Search for the cell housing the specified text and yield its (x, y) center coordinate. 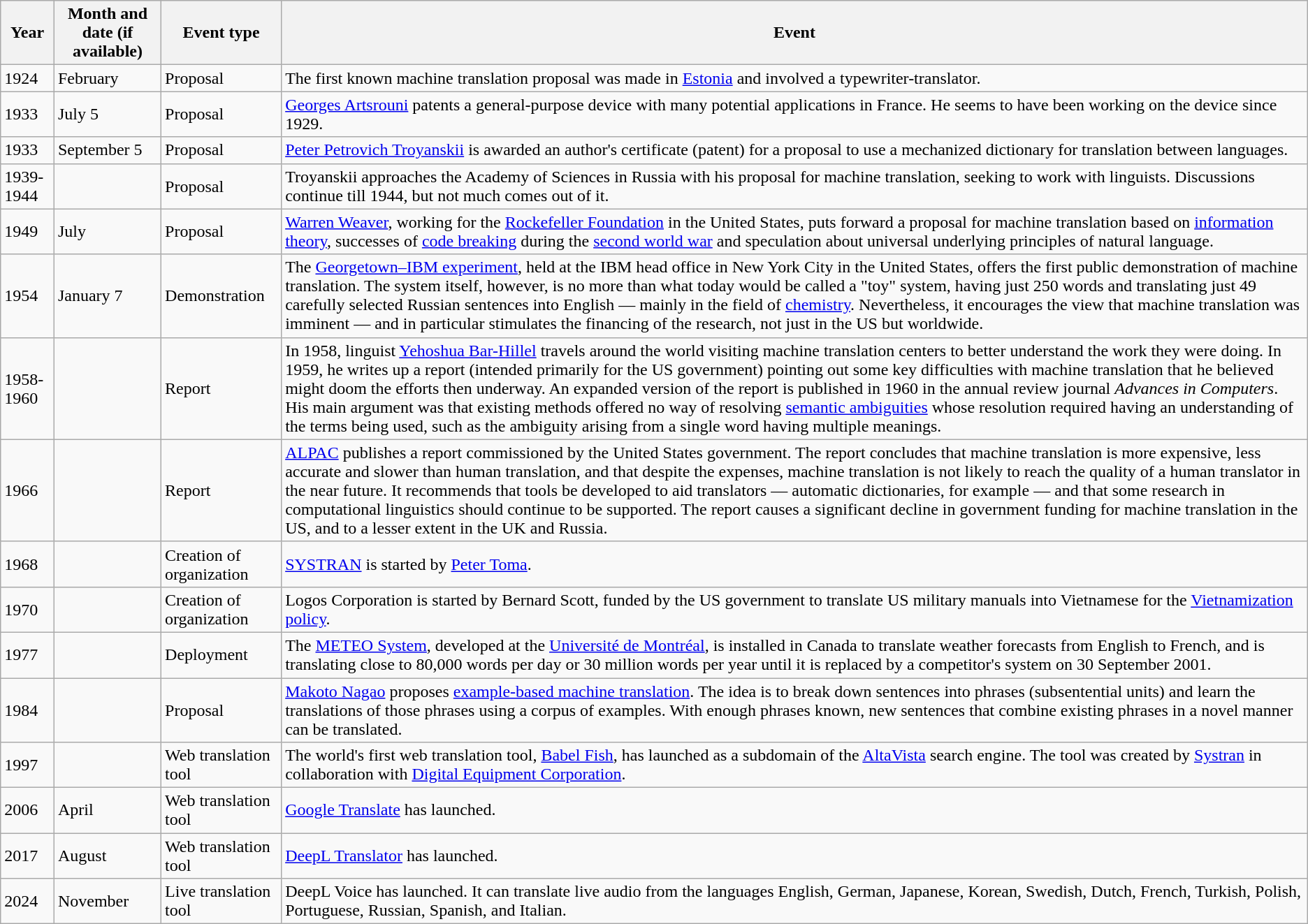
2006 (28, 810)
Demonstration (221, 296)
November (108, 901)
1924 (28, 78)
February (108, 78)
April (108, 810)
2024 (28, 901)
Live translation tool (221, 901)
July (108, 232)
DeepL Translator has launched. (795, 856)
SYSTRAN is started by Peter Toma. (795, 564)
1958-1960 (28, 388)
Event (795, 33)
The first known machine translation proposal was made in Estonia and involved a typewriter-translator. (795, 78)
1977 (28, 655)
1949 (28, 232)
1939-1944 (28, 186)
Deployment (221, 655)
Month and date (if available) (108, 33)
1997 (28, 765)
Event type (221, 33)
January 7 (108, 296)
1954 (28, 296)
1970 (28, 609)
1966 (28, 490)
September 5 (108, 150)
Google Translate has launched. (795, 810)
2017 (28, 856)
Year (28, 33)
1968 (28, 564)
August (108, 856)
July 5 (108, 115)
1984 (28, 710)
